Capture the cell that displays the provided text and extract its [x, y] central coordinate. 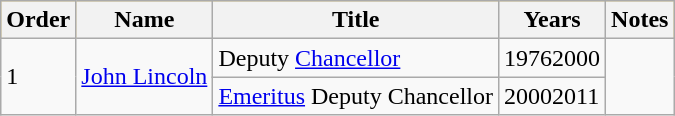
1 [38, 77]
Notes [640, 20]
Emeritus Deputy Chancellor [356, 96]
John Lincoln [144, 77]
Name [144, 20]
19762000 [552, 58]
Title [356, 20]
20002011 [552, 96]
Years [552, 20]
Deputy Chancellor [356, 58]
Order [38, 20]
